Pinpoint the cell where the given text exists, returning its (X, Y) midpoint coordinate. 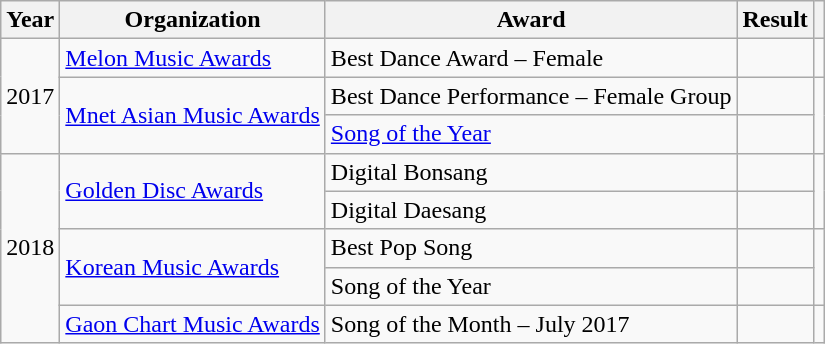
Best Pop Song (531, 248)
Organization (193, 20)
Song of the Month – July 2017 (531, 324)
2018 (30, 248)
Year (30, 20)
Award (531, 20)
Korean Music Awards (193, 267)
Digital Daesang (531, 210)
Mnet Asian Music Awards (193, 115)
Best Dance Award – Female (531, 58)
Golden Disc Awards (193, 191)
Best Dance Performance – Female Group (531, 96)
Melon Music Awards (193, 58)
Digital Bonsang (531, 172)
Gaon Chart Music Awards (193, 324)
2017 (30, 96)
Result (775, 20)
